Output the (X, Y) coordinate of the center of the cell containing the given text.  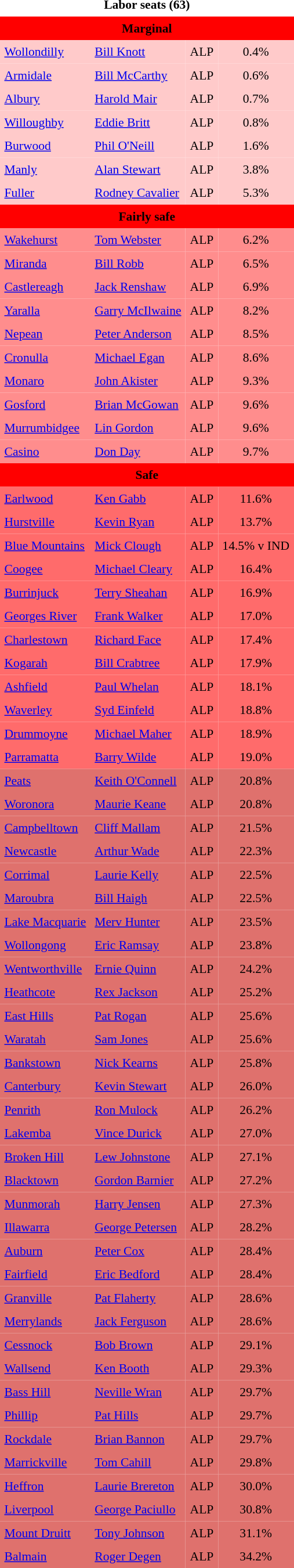
Rockdale (45, 1439)
16.9% (256, 592)
Michael Maher (138, 733)
Neville Wran (138, 1392)
Frank Walker (138, 616)
24.2% (256, 968)
Harry Jensen (138, 1203)
27.2% (256, 1180)
8.6% (256, 357)
Munmorah (45, 1203)
Garry McIlwaine (138, 310)
Armidale (45, 75)
21.5% (256, 827)
Bass Hill (45, 1392)
Liverpool (45, 1509)
Campbelltown (45, 827)
Cessnock (45, 1344)
Michael Cleary (138, 569)
30.0% (256, 1486)
27.0% (256, 1133)
Safe (147, 475)
Lake Macquarie (45, 921)
8.2% (256, 310)
Wallsend (45, 1368)
Wollongong (45, 945)
Murrumbidgee (45, 428)
Granville (45, 1297)
Ernie Quinn (138, 968)
Nick Kearns (138, 1062)
29.1% (256, 1344)
Cliff Mallam (138, 827)
Wollondilly (45, 52)
Terry Sheahan (138, 592)
27.1% (256, 1156)
Broken Hill (45, 1156)
Roger Degen (138, 1556)
Eric Ramsay (138, 945)
Parramatta (45, 757)
Pat Hills (138, 1415)
Michael Egan (138, 357)
Jack Ferguson (138, 1321)
Fairly safe (147, 216)
1.6% (256, 146)
0.7% (256, 99)
Vince Durick (138, 1133)
Monaro (45, 381)
Peter Cox (138, 1250)
29.3% (256, 1368)
Fairfield (45, 1274)
Marginal (147, 28)
Burwood (45, 146)
34.2% (256, 1556)
11.6% (256, 498)
Heathcote (45, 992)
Bill McCarthy (138, 75)
17.4% (256, 639)
Bill Knott (138, 52)
9.7% (256, 451)
George Petersen (138, 1227)
Merv Hunter (138, 921)
Charlestown (45, 639)
Coogee (45, 569)
18.8% (256, 710)
23.8% (256, 945)
8.5% (256, 334)
Kogarah (45, 663)
Maroubra (45, 898)
Pat Rogan (138, 1015)
26.0% (256, 1086)
Bill Robb (138, 263)
Gordon Barnier (138, 1180)
18.9% (256, 733)
Castlereagh (45, 287)
Mount Druitt (45, 1533)
Woronora (45, 804)
Richard Face (138, 639)
25.2% (256, 992)
Hurstville (45, 522)
Georges River (45, 616)
Rex Jackson (138, 992)
Burrinjuck (45, 592)
Tom Webster (138, 240)
6.2% (256, 240)
Nepean (45, 334)
Manly (45, 169)
Willoughby (45, 122)
Maurie Keane (138, 804)
25.8% (256, 1062)
Tom Cahill (138, 1462)
Wakehurst (45, 240)
Peats (45, 780)
Jack Renshaw (138, 287)
Casino (45, 451)
9.3% (256, 381)
27.3% (256, 1203)
Arthur Wade (138, 851)
Marrickville (45, 1462)
Pat Flaherty (138, 1297)
Fuller (45, 193)
Bill Crabtree (138, 663)
Heffron (45, 1486)
Lakemba (45, 1133)
14.5% v IND (256, 545)
17.0% (256, 616)
Auburn (45, 1250)
Blue Mountains (45, 545)
16.4% (256, 569)
3.8% (256, 169)
0.8% (256, 122)
Brian McGowan (138, 404)
Syd Einfeld (138, 710)
Waverley (45, 710)
Don Day (138, 451)
Kevin Ryan (138, 522)
Albury (45, 99)
Mick Clough (138, 545)
17.9% (256, 663)
Gosford (45, 404)
31.1% (256, 1533)
6.5% (256, 263)
Peter Anderson (138, 334)
Brian Bannon (138, 1439)
Tony Johnson (138, 1533)
19.0% (256, 757)
Lew Johnstone (138, 1156)
Phillip (45, 1415)
13.7% (256, 522)
0.6% (256, 75)
Penrith (45, 1109)
Ken Booth (138, 1368)
Balmain (45, 1556)
5.3% (256, 193)
Barry Wilde (138, 757)
Newcastle (45, 851)
Bill Haigh (138, 898)
Bankstown (45, 1062)
Miranda (45, 263)
Harold Mair (138, 99)
Ashfield (45, 686)
Waratah (45, 1039)
26.2% (256, 1109)
Corrimal (45, 874)
Bob Brown (138, 1344)
Eddie Britt (138, 122)
Blacktown (45, 1180)
6.9% (256, 287)
Illawarra (45, 1227)
Lin Gordon (138, 428)
Kevin Stewart (138, 1086)
23.5% (256, 921)
18.1% (256, 686)
22.3% (256, 851)
Laurie Kelly (138, 874)
Cronulla (45, 357)
28.2% (256, 1227)
Earlwood (45, 498)
Ken Gabb (138, 498)
John Akister (138, 381)
Merrylands (45, 1321)
Phil O'Neill (138, 146)
Laurie Brereton (138, 1486)
East Hills (45, 1015)
Drummoyne (45, 733)
30.8% (256, 1509)
Yaralla (45, 310)
Rodney Cavalier (138, 193)
George Paciullo (138, 1509)
Eric Bedford (138, 1274)
0.4% (256, 52)
Sam Jones (138, 1039)
Canterbury (45, 1086)
29.8% (256, 1462)
Ron Mulock (138, 1109)
Wentworthville (45, 968)
Alan Stewart (138, 169)
Keith O'Connell (138, 780)
Paul Whelan (138, 686)
